Scan for the cell matching the given text and deliver its (X, Y) coordinate at center. 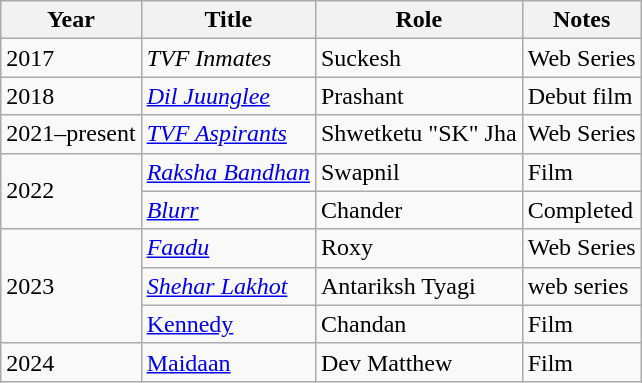
Raksha Bandhan (228, 172)
Year (71, 20)
Completed (582, 210)
2024 (71, 362)
Debut film (582, 96)
Shehar Lakhot (228, 286)
Kennedy (228, 324)
TVF Inmates (228, 58)
Dev Matthew (418, 362)
web series (582, 286)
Swapnil (418, 172)
Roxy (418, 248)
Maidaan (228, 362)
Dil Juunglee (228, 96)
2023 (71, 286)
Faadu (228, 248)
2022 (71, 191)
Title (228, 20)
Suckesh (418, 58)
Antariksh Tyagi (418, 286)
Chander (418, 210)
Prashant (418, 96)
Blurr (228, 210)
Notes (582, 20)
Chandan (418, 324)
TVF Aspirants (228, 134)
Shwetketu "SK" Jha (418, 134)
Role (418, 20)
2017 (71, 58)
2018 (71, 96)
2021–present (71, 134)
